Identify which cell holds the provided text, then report its (x, y) central coordinate. 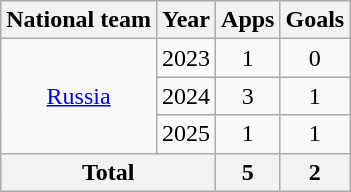
2 (315, 172)
3 (248, 96)
Russia (79, 96)
0 (315, 58)
National team (79, 20)
2025 (186, 134)
5 (248, 172)
2024 (186, 96)
Goals (315, 20)
Total (108, 172)
2023 (186, 58)
Year (186, 20)
Apps (248, 20)
